Determine the [X, Y] coordinate at the center of the cell enclosing the given text.  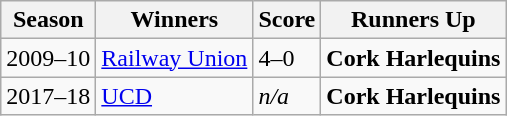
2009–10 [48, 58]
Season [48, 20]
Winners [174, 20]
Railway Union [174, 58]
2017–18 [48, 96]
n/a [287, 96]
Runners Up [414, 20]
4–0 [287, 58]
UCD [174, 96]
Score [287, 20]
